Capture the cell that displays the provided text and extract its (x, y) central coordinate. 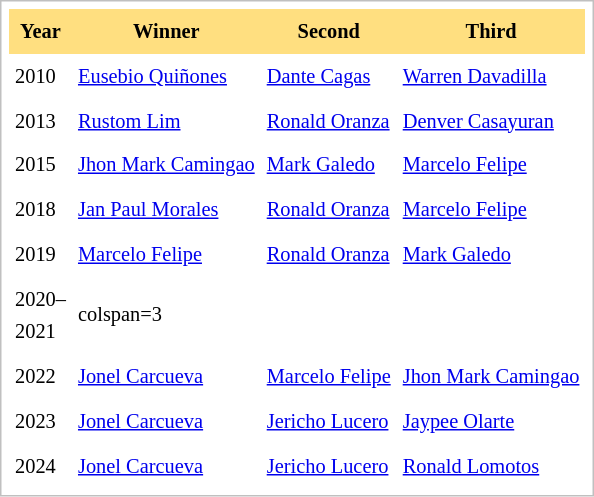
2020–2021 (40, 316)
Jaypee Olarte (492, 422)
Dante Cagas (329, 76)
Third (492, 32)
Denver Casayuran (492, 120)
Warren Davadilla (492, 76)
colspan=3 (166, 316)
Second (329, 32)
Eusebio Quiñones (166, 76)
2018 (40, 210)
Winner (166, 32)
2019 (40, 254)
Ronald Lomotos (492, 466)
2022 (40, 376)
2010 (40, 76)
2023 (40, 422)
2024 (40, 466)
Rustom Lim (166, 120)
2015 (40, 166)
2013 (40, 120)
Year (40, 32)
Jan Paul Morales (166, 210)
